Return the (x, y) coordinate for the center point of the cell that contains the specified text.  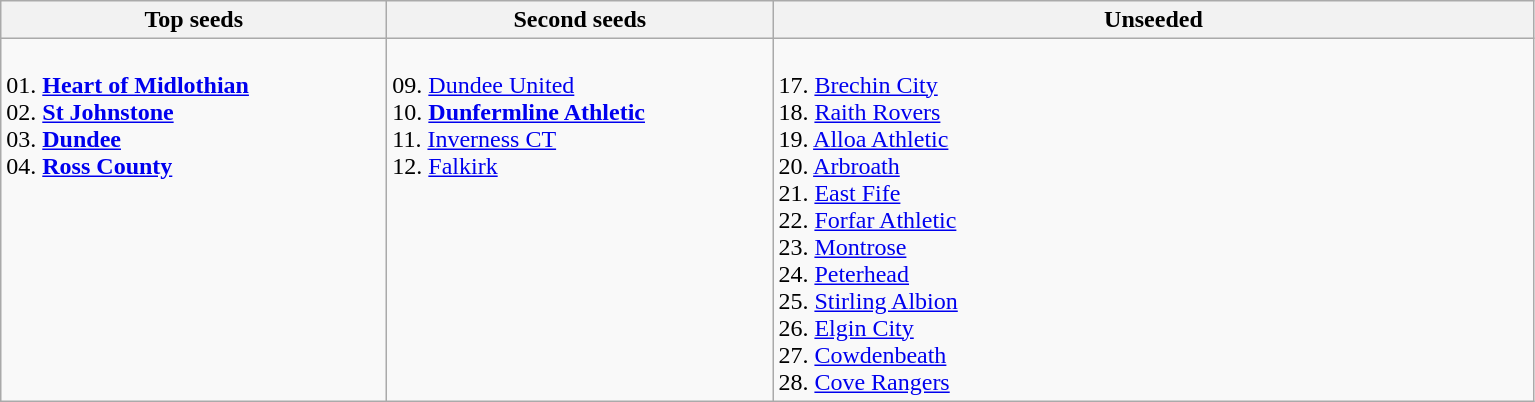
09. Dundee United 10. Dunfermline Athletic 11. Inverness CT 12. Falkirk (580, 220)
01. Heart of Midlothian 02. St Johnstone 03. Dundee 04. Ross County (194, 220)
Top seeds (194, 20)
Unseeded (1154, 20)
Second seeds (580, 20)
